Pinpoint the cell where the given text exists, returning its [X, Y] midpoint coordinate. 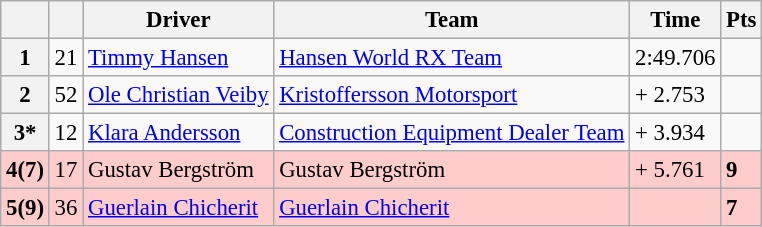
17 [66, 170]
+ 3.934 [676, 133]
Construction Equipment Dealer Team [452, 133]
12 [66, 133]
+ 5.761 [676, 170]
2 [26, 95]
1 [26, 58]
+ 2.753 [676, 95]
9 [742, 170]
Time [676, 20]
21 [66, 58]
Pts [742, 20]
Team [452, 20]
Ole Christian Veiby [178, 95]
3* [26, 133]
36 [66, 208]
Hansen World RX Team [452, 58]
5(9) [26, 208]
Klara Andersson [178, 133]
4(7) [26, 170]
Kristoffersson Motorsport [452, 95]
52 [66, 95]
Timmy Hansen [178, 58]
Driver [178, 20]
7 [742, 208]
2:49.706 [676, 58]
